For the text-containing cell, return its midpoint in (X, Y) coordinate format. 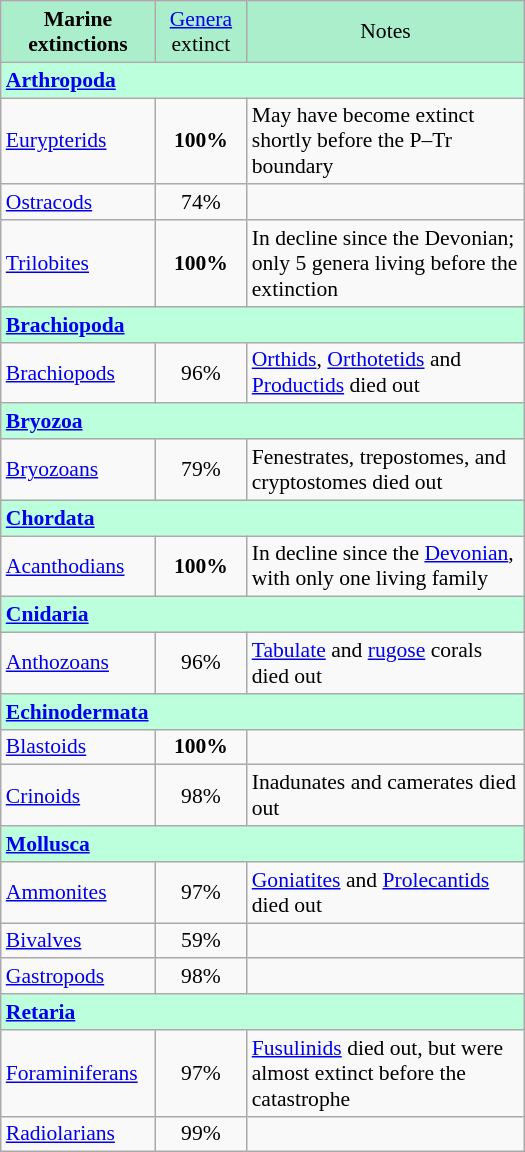
Cnidaria (263, 615)
In decline since the Devonian, with only one living family (386, 566)
Fusulinids died out, but were almost extinct before the catastrophe (386, 1072)
Anthozoans (78, 662)
Fenestrates, trepostomes, and cryptostomes died out (386, 470)
Crinoids (78, 796)
Tabulate and rugose corals died out (386, 662)
Bryozoa (263, 421)
Marine extinctions (78, 32)
Brachiopods (78, 372)
Mollusca (263, 844)
Acanthodians (78, 566)
Foraminiferans (78, 1072)
74% (201, 202)
May have become extinct shortly before the P–Tr boundary (386, 142)
Inadunates and camerates died out (386, 796)
Bryozoans (78, 470)
Trilobites (78, 264)
Echinodermata (263, 711)
Goniatites and Prolecantids died out (386, 892)
Chordata (263, 518)
Blastoids (78, 747)
59% (201, 940)
Brachiopoda (263, 324)
Notes (386, 32)
Bivalves (78, 940)
Gastropods (78, 976)
Orthids, Orthotetids and Productids died out (386, 372)
Ammonites (78, 892)
79% (201, 470)
Eurypterids (78, 142)
99% (201, 1134)
Retaria (263, 1012)
Radiolarians (78, 1134)
In decline since the Devonian; only 5 genera living before the extinction (386, 264)
Genera extinct (201, 32)
Arthropoda (263, 80)
Ostracods (78, 202)
